Capture the cell that displays the provided text and extract its (x, y) central coordinate. 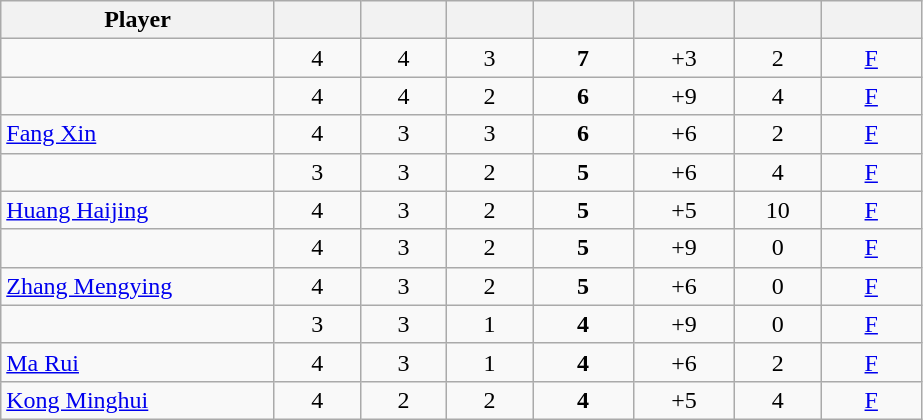
Kong Minghui (138, 400)
+3 (684, 58)
Ma Rui (138, 362)
Huang Haijing (138, 210)
Fang Xin (138, 134)
7 (582, 58)
10 (778, 210)
Player (138, 20)
Zhang Mengying (138, 286)
